Return (X, Y) of the center of cell containing provided text 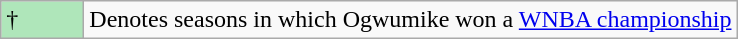
Denotes seasons in which Ogwumike won a WNBA championship (410, 20)
† (42, 20)
